Extract the [X, Y] coordinate from the center of the cell holding the provided text.  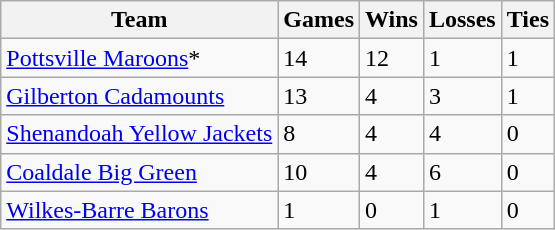
14 [319, 58]
3 [462, 96]
Coaldale Big Green [140, 172]
13 [319, 96]
Team [140, 20]
Gilberton Cadamounts [140, 96]
6 [462, 172]
10 [319, 172]
12 [392, 58]
Pottsville Maroons* [140, 58]
Games [319, 20]
8 [319, 134]
Losses [462, 20]
Wilkes-Barre Barons [140, 210]
Ties [528, 20]
Wins [392, 20]
Shenandoah Yellow Jackets [140, 134]
